Return the (x, y) coordinate for the center point of the cell that contains the specified text.  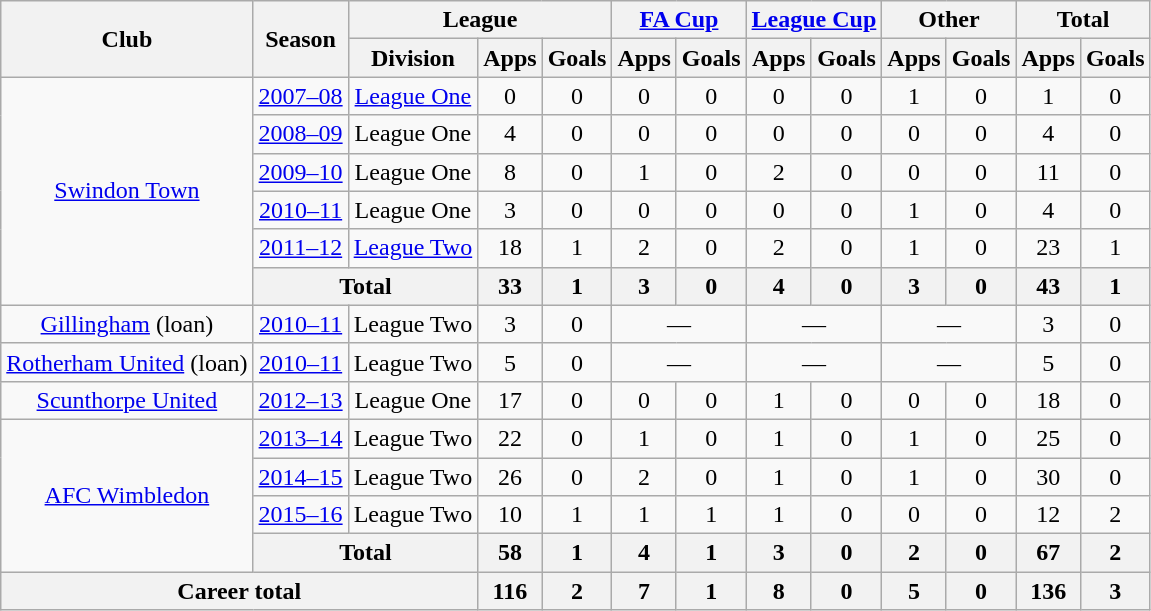
AFC Wimbledon (127, 495)
2011–12 (300, 248)
23 (1048, 248)
10 (510, 515)
136 (1048, 591)
2014–15 (300, 477)
Club (127, 39)
Other (949, 20)
43 (1048, 286)
2013–14 (300, 438)
League Cup (814, 20)
58 (510, 553)
7 (644, 591)
FA Cup (679, 20)
25 (1048, 438)
Career total (240, 591)
2009–10 (300, 172)
Scunthorpe United (127, 400)
Division (413, 58)
Season (300, 39)
22 (510, 438)
Rotherham United (loan) (127, 362)
11 (1048, 172)
26 (510, 477)
2007–08 (300, 96)
League (480, 20)
2015–16 (300, 515)
2008–09 (300, 134)
Swindon Town (127, 191)
17 (510, 400)
2012–13 (300, 400)
Gillingham (loan) (127, 324)
67 (1048, 553)
116 (510, 591)
12 (1048, 515)
30 (1048, 477)
33 (510, 286)
